Scan for the cell matching the given text and deliver its [X, Y] coordinate at center. 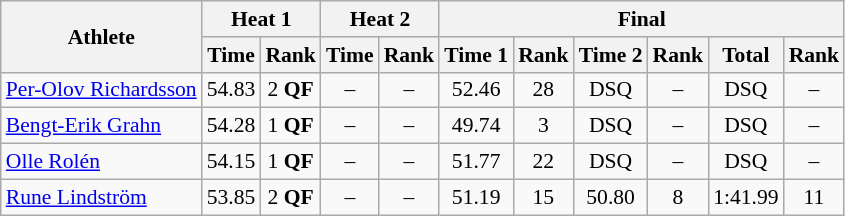
Bengt-Erik Grahn [102, 126]
3 [544, 126]
54.15 [232, 162]
28 [544, 90]
51.19 [476, 197]
Per-Olov Richardsson [102, 90]
8 [678, 197]
Olle Rolén [102, 162]
Rune Lindström [102, 197]
53.85 [232, 197]
54.28 [232, 126]
Time 1 [476, 55]
Heat 1 [262, 19]
1:41.99 [746, 197]
Final [642, 19]
50.80 [611, 197]
Total [746, 55]
51.77 [476, 162]
54.83 [232, 90]
Heat 2 [380, 19]
49.74 [476, 126]
22 [544, 162]
Athlete [102, 36]
Time 2 [611, 55]
52.46 [476, 90]
11 [814, 197]
15 [544, 197]
